Determine the (X, Y) coordinate at the center of the cell enclosing the given text.  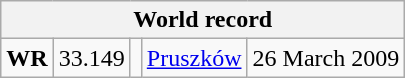
Pruszków (194, 58)
33.149 (92, 58)
World record (203, 20)
26 March 2009 (326, 58)
WR (27, 58)
